Pinpoint the cell where the given text exists, returning its [X, Y] midpoint coordinate. 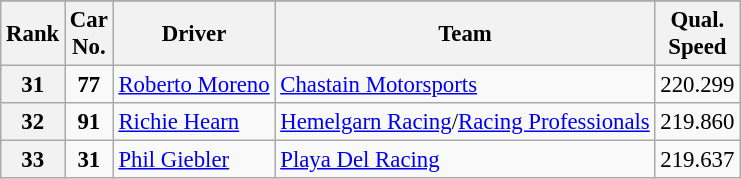
Driver [194, 34]
91 [90, 122]
32 [33, 122]
Team [465, 34]
Qual.Speed [698, 34]
Rank [33, 34]
CarNo. [90, 34]
219.860 [698, 122]
220.299 [698, 85]
Richie Hearn [194, 122]
219.637 [698, 160]
77 [90, 85]
Roberto Moreno [194, 85]
Phil Giebler [194, 160]
33 [33, 160]
Hemelgarn Racing/Racing Professionals [465, 122]
Chastain Motorsports [465, 85]
Playa Del Racing [465, 160]
